Find where the given text appears and provide that cell's center as (X, Y) coordinate. 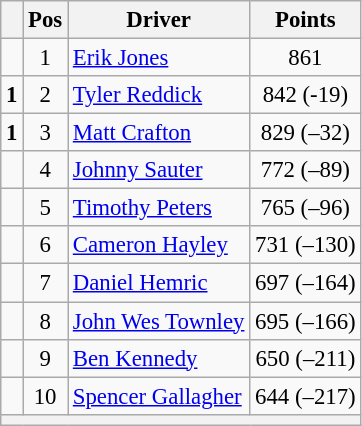
650 (–211) (306, 358)
731 (–130) (306, 245)
829 (–32) (306, 133)
7 (46, 283)
695 (–166) (306, 321)
Points (306, 20)
644 (–217) (306, 396)
765 (–96) (306, 208)
772 (–89) (306, 170)
Daniel Hemric (159, 283)
Tyler Reddick (159, 95)
Ben Kennedy (159, 358)
3 (46, 133)
6 (46, 245)
2 (46, 95)
861 (306, 58)
5 (46, 208)
9 (46, 358)
Driver (159, 20)
Timothy Peters (159, 208)
842 (-19) (306, 95)
10 (46, 396)
Cameron Hayley (159, 245)
Erik Jones (159, 58)
Matt Crafton (159, 133)
Spencer Gallagher (159, 396)
4 (46, 170)
Johnny Sauter (159, 170)
John Wes Townley (159, 321)
Pos (46, 20)
8 (46, 321)
697 (–164) (306, 283)
